Scan for the cell matching the given text and deliver its (X, Y) coordinate at center. 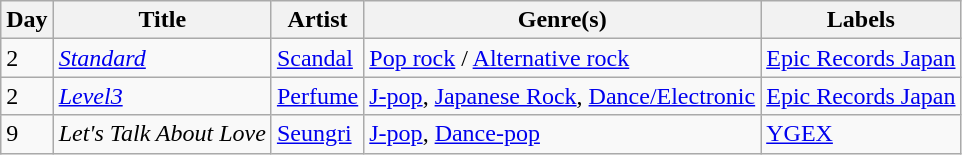
Seungri (317, 134)
Labels (861, 20)
J-pop, Japanese Rock, Dance/Electronic (562, 96)
Level3 (162, 96)
Title (162, 20)
Standard (162, 58)
Let's Talk About Love (162, 134)
J-pop, Dance-pop (562, 134)
Pop rock / Alternative rock (562, 58)
Perfume (317, 96)
Genre(s) (562, 20)
Day (27, 20)
Scandal (317, 58)
YGEX (861, 134)
Artist (317, 20)
9 (27, 134)
